Extract the [x, y] coordinate from the center of the cell holding the provided text.  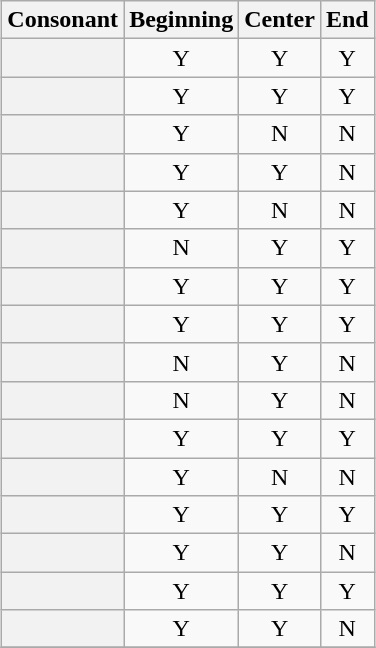
Consonant [63, 20]
Beginning [182, 20]
Center [280, 20]
End [347, 20]
